Pinpoint the cell where the given text exists, returning its (x, y) midpoint coordinate. 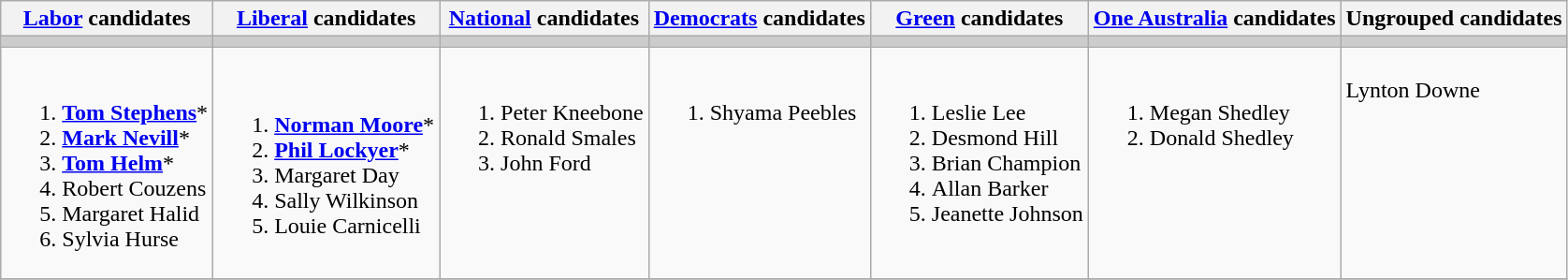
Shyama Peebles (760, 163)
National candidates (544, 19)
Lynton Downe (1454, 163)
Liberal candidates (327, 19)
Ungrouped candidates (1454, 19)
Peter KneeboneRonald SmalesJohn Ford (544, 163)
Democrats candidates (760, 19)
Green candidates (979, 19)
Leslie LeeDesmond HillBrian ChampionAllan BarkerJeanette Johnson (979, 163)
Labor candidates (107, 19)
Megan ShedleyDonald Shedley (1214, 163)
One Australia candidates (1214, 19)
Norman Moore*Phil Lockyer*Margaret DaySally WilkinsonLouie Carnicelli (327, 163)
Tom Stephens*Mark Nevill*Tom Helm*Robert CouzensMargaret HalidSylvia Hurse (107, 163)
